Provide the [X, Y] coordinate of the cell's center where the given text is located.  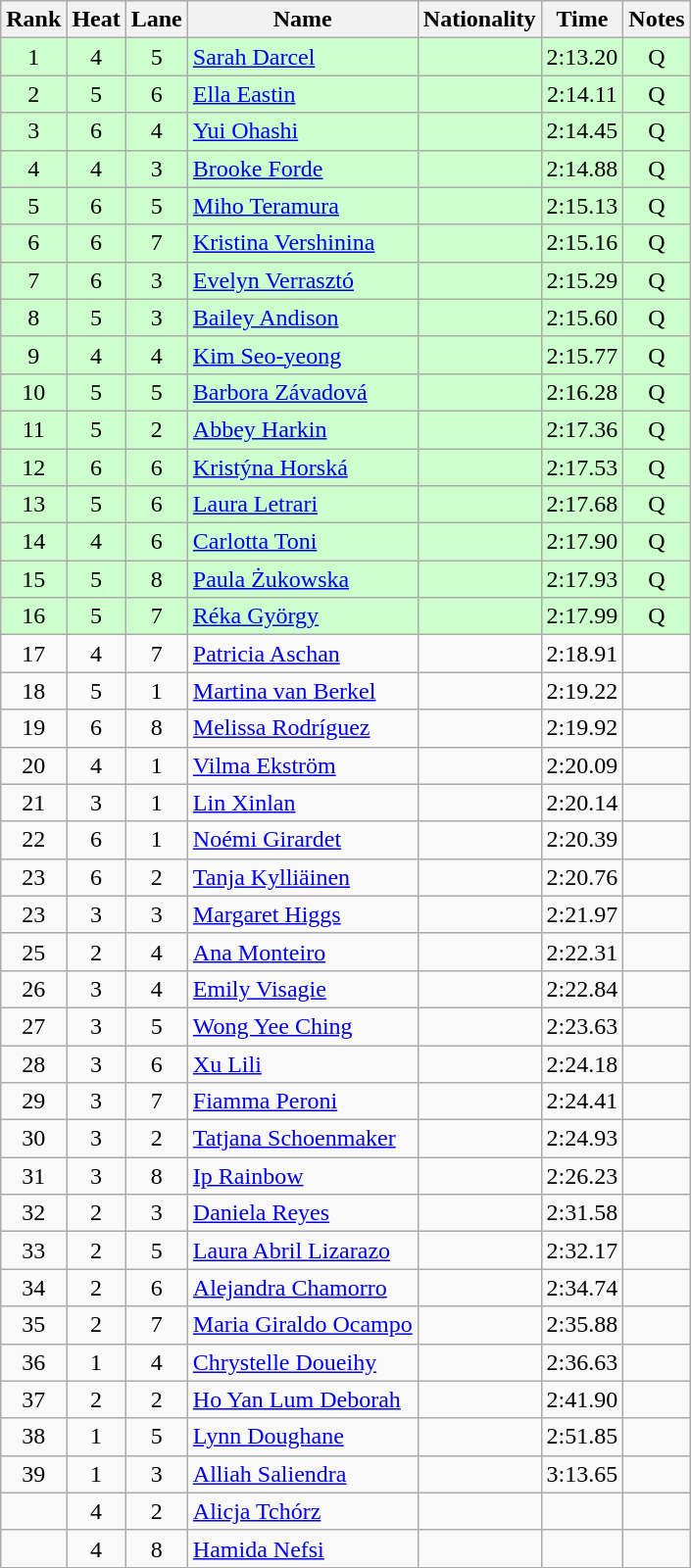
Réka György [302, 616]
Patricia Aschan [302, 654]
2:26.23 [582, 1176]
2:17.53 [582, 467]
20 [33, 765]
14 [33, 542]
Abbey Harkin [302, 429]
2:14.11 [582, 94]
Hamida Nefsi [302, 1548]
Vilma Ekström [302, 765]
2:36.63 [582, 1362]
Alliah Saliendra [302, 1474]
2:21.97 [582, 914]
Lin Xinlan [302, 803]
Tanja Kylliäinen [302, 877]
19 [33, 728]
35 [33, 1325]
16 [33, 616]
Emily Visagie [302, 989]
Noémi Girardet [302, 840]
Daniela Reyes [302, 1213]
2:34.74 [582, 1288]
2:31.58 [582, 1213]
34 [33, 1288]
Martina van Berkel [302, 691]
17 [33, 654]
Tatjana Schoenmaker [302, 1139]
27 [33, 1026]
11 [33, 429]
Laura Letrari [302, 505]
Ho Yan Lum Deborah [302, 1399]
26 [33, 989]
18 [33, 691]
2:17.99 [582, 616]
Time [582, 20]
Kristýna Horská [302, 467]
2:13.20 [582, 57]
22 [33, 840]
Kristina Vershinina [302, 243]
2:20.14 [582, 803]
2:17.36 [582, 429]
32 [33, 1213]
Wong Yee Ching [302, 1026]
2:15.13 [582, 206]
2:19.22 [582, 691]
2:32.17 [582, 1250]
Nationality [479, 20]
Notes [657, 20]
Sarah Darcel [302, 57]
Lynn Doughane [302, 1437]
3:13.65 [582, 1474]
2:14.45 [582, 131]
2:22.84 [582, 989]
Fiamma Peroni [302, 1102]
2:24.18 [582, 1063]
Lane [157, 20]
2:24.93 [582, 1139]
Ana Monteiro [302, 952]
2:20.76 [582, 877]
28 [33, 1063]
Yui Ohashi [302, 131]
Margaret Higgs [302, 914]
Alicja Tchórz [302, 1511]
2:15.60 [582, 318]
Evelyn Verrasztó [302, 280]
Melissa Rodríguez [302, 728]
2:14.88 [582, 169]
2:24.41 [582, 1102]
Paula Żukowska [302, 579]
2:41.90 [582, 1399]
2:15.77 [582, 355]
2:15.16 [582, 243]
2:35.88 [582, 1325]
2:15.29 [582, 280]
Xu Lili [302, 1063]
30 [33, 1139]
38 [33, 1437]
2:17.68 [582, 505]
Miho Teramura [302, 206]
31 [33, 1176]
36 [33, 1362]
29 [33, 1102]
Heat [96, 20]
37 [33, 1399]
25 [33, 952]
Name [302, 20]
Rank [33, 20]
Bailey Andison [302, 318]
2:18.91 [582, 654]
Kim Seo-yeong [302, 355]
Ip Rainbow [302, 1176]
2:20.09 [582, 765]
2:51.85 [582, 1437]
12 [33, 467]
33 [33, 1250]
2:23.63 [582, 1026]
13 [33, 505]
Brooke Forde [302, 169]
2:17.90 [582, 542]
2:16.28 [582, 392]
Maria Giraldo Ocampo [302, 1325]
Alejandra Chamorro [302, 1288]
Ella Eastin [302, 94]
10 [33, 392]
Barbora Závadová [302, 392]
Laura Abril Lizarazo [302, 1250]
2:19.92 [582, 728]
2:22.31 [582, 952]
21 [33, 803]
39 [33, 1474]
2:20.39 [582, 840]
Chrystelle Doueihy [302, 1362]
2:17.93 [582, 579]
Carlotta Toni [302, 542]
15 [33, 579]
9 [33, 355]
